Capture the cell that displays the provided text and extract its (X, Y) central coordinate. 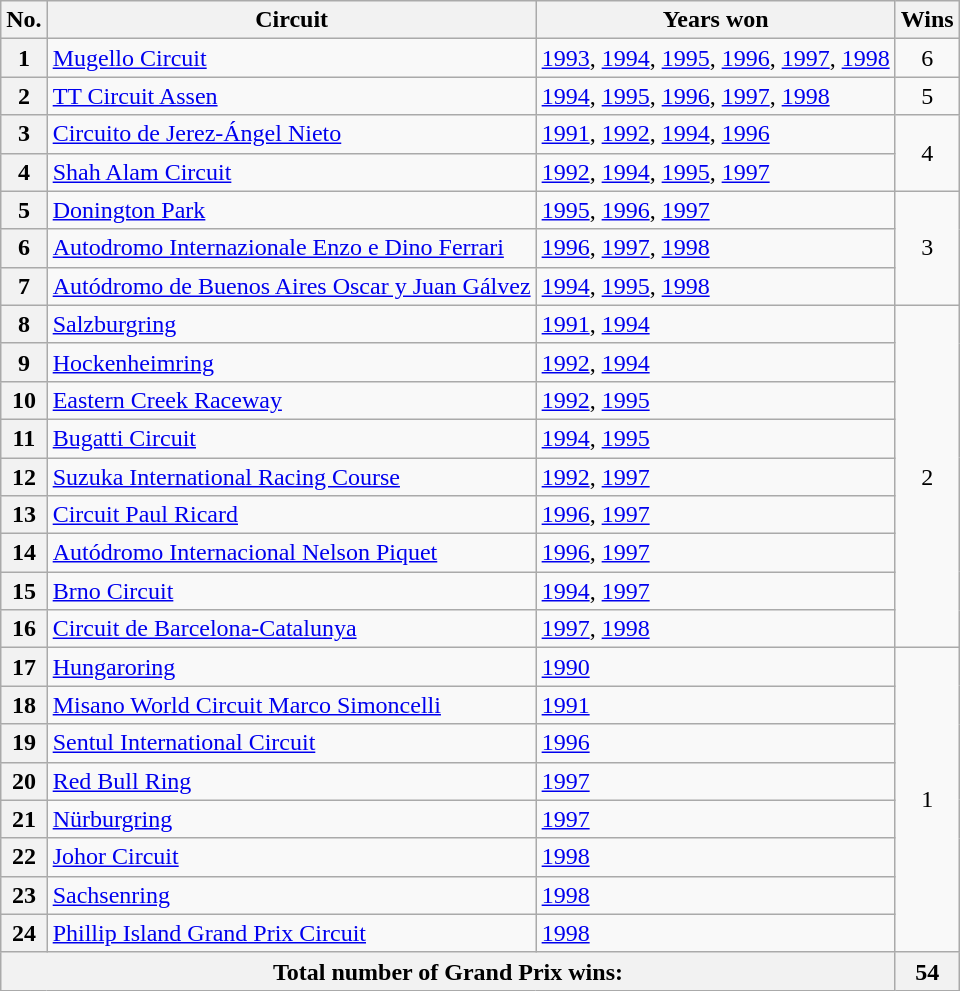
Autodromo Internazionale Enzo e Dino Ferrari (292, 248)
1991, 1994 (716, 324)
Years won (716, 20)
Donington Park (292, 210)
1996, 1997, 1998 (716, 248)
Circuit de Barcelona-Catalunya (292, 629)
Suzuka International Racing Course (292, 477)
Eastern Creek Raceway (292, 400)
17 (24, 667)
19 (24, 743)
1992, 1994, 1995, 1997 (716, 172)
12 (24, 477)
Autódromo Internacional Nelson Piquet (292, 553)
20 (24, 781)
Nürburgring (292, 819)
18 (24, 705)
10 (24, 400)
Circuito de Jerez-Ángel Nieto (292, 134)
21 (24, 819)
Sentul International Circuit (292, 743)
22 (24, 857)
1992, 1994 (716, 362)
1996 (716, 743)
Bugatti Circuit (292, 438)
1995, 1996, 1997 (716, 210)
Johor Circuit (292, 857)
Brno Circuit (292, 591)
24 (24, 933)
1994, 1995 (716, 438)
16 (24, 629)
Misano World Circuit Marco Simoncelli (292, 705)
9 (24, 362)
Total number of Grand Prix wins: (448, 971)
1997, 1998 (716, 629)
TT Circuit Assen (292, 96)
Hungaroring (292, 667)
1994, 1995, 1996, 1997, 1998 (716, 96)
Salzburgring (292, 324)
1990 (716, 667)
Circuit Paul Ricard (292, 515)
1992, 1997 (716, 477)
Mugello Circuit (292, 58)
11 (24, 438)
Circuit (292, 20)
13 (24, 515)
Wins (927, 20)
1994, 1997 (716, 591)
Red Bull Ring (292, 781)
No. (24, 20)
1993, 1994, 1995, 1996, 1997, 1998 (716, 58)
14 (24, 553)
Autódromo de Buenos Aires Oscar y Juan Gálvez (292, 286)
1991 (716, 705)
Phillip Island Grand Prix Circuit (292, 933)
Sachsenring (292, 895)
23 (24, 895)
1994, 1995, 1998 (716, 286)
15 (24, 591)
Hockenheimring (292, 362)
54 (927, 971)
Shah Alam Circuit (292, 172)
1992, 1995 (716, 400)
8 (24, 324)
7 (24, 286)
1991, 1992, 1994, 1996 (716, 134)
